From the cell containing the given text, extract its center point as (X, Y) coordinate. 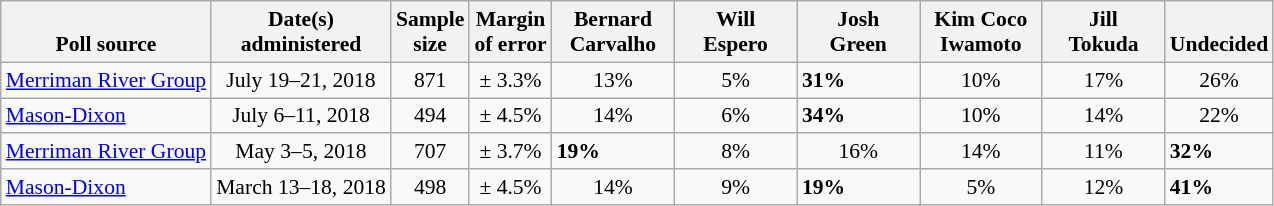
9% (736, 187)
Kim CocoIwamoto (982, 32)
Marginof error (510, 32)
32% (1219, 152)
BernardCarvalho (614, 32)
6% (736, 116)
26% (1219, 80)
Undecided (1219, 32)
March 13–18, 2018 (301, 187)
17% (1104, 80)
JillTokuda (1104, 32)
41% (1219, 187)
± 3.7% (510, 152)
JoshGreen (858, 32)
12% (1104, 187)
Samplesize (430, 32)
11% (1104, 152)
July 6–11, 2018 (301, 116)
Poll source (106, 32)
871 (430, 80)
WillEspero (736, 32)
22% (1219, 116)
May 3–5, 2018 (301, 152)
34% (858, 116)
16% (858, 152)
498 (430, 187)
8% (736, 152)
31% (858, 80)
± 3.3% (510, 80)
July 19–21, 2018 (301, 80)
494 (430, 116)
Date(s)administered (301, 32)
707 (430, 152)
13% (614, 80)
